Determine the [X, Y] coordinate at the center of the cell enclosing the given text.  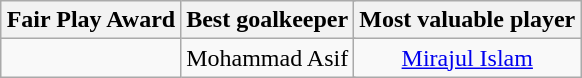
Mohammad Asif [268, 58]
Mirajul Islam [468, 58]
Best goalkeeper [268, 20]
Fair Play Award [91, 20]
Most valuable player [468, 20]
